Return the (X, Y) coordinate for the center point of the cell that contains the specified text.  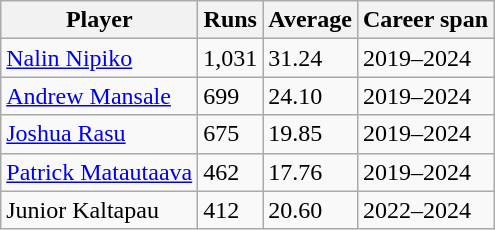
Average (310, 20)
462 (230, 172)
Junior Kaltapau (100, 210)
699 (230, 96)
Andrew Mansale (100, 96)
19.85 (310, 134)
1,031 (230, 58)
Player (100, 20)
Career span (425, 20)
24.10 (310, 96)
412 (230, 210)
31.24 (310, 58)
Joshua Rasu (100, 134)
Patrick Matautaava (100, 172)
675 (230, 134)
2022–2024 (425, 210)
Runs (230, 20)
20.60 (310, 210)
17.76 (310, 172)
Nalin Nipiko (100, 58)
